Output the [x, y] coordinate of the center of the cell containing the given text.  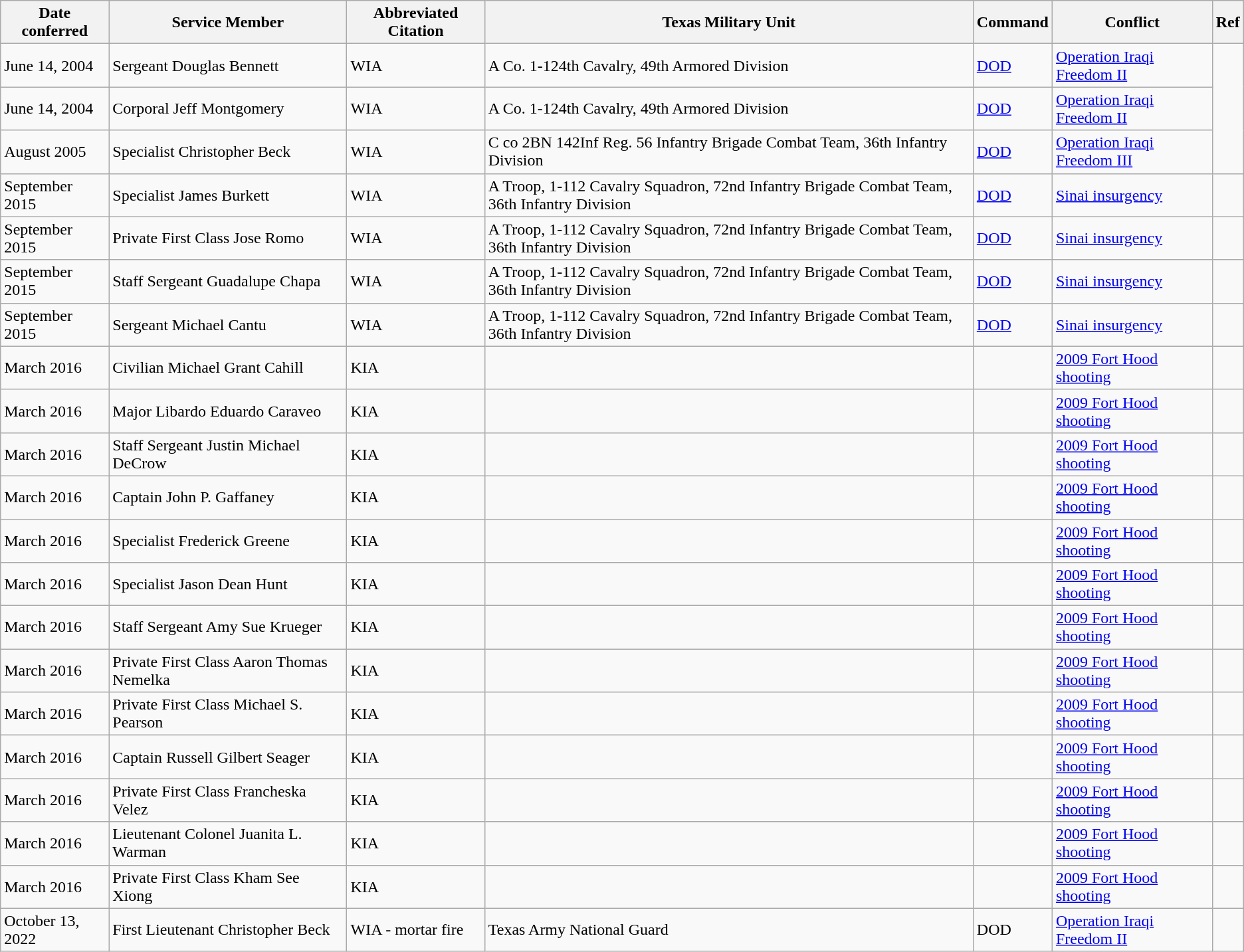
Staff Sergeant Amy Sue Krueger [228, 627]
Operation Iraqi Freedom III [1132, 151]
Abbreviated Citation [416, 23]
Date conferred [54, 23]
Conflict [1132, 23]
October 13, 2022 [54, 930]
Private First Class Kham See Xiong [228, 886]
Major Libardo Eduardo Caraveo [228, 411]
Specialist Frederick Greene [228, 541]
Specialist James Burkett [228, 195]
Civilian Michael Grant Cahill [228, 368]
Service Member [228, 23]
Captain John P. Gaffaney [228, 497]
Sergeant Douglas Bennett [228, 65]
Captain Russell Gilbert Seager [228, 757]
C co 2BN 142Inf Reg. 56 Infantry Brigade Combat Team, 36th Infantry Division [728, 151]
Private First Class Jose Romo [228, 238]
Specialist Christopher Beck [228, 151]
Corporal Jeff Montgomery [228, 109]
August 2005 [54, 151]
Private First Class Michael S. Pearson [228, 714]
First Lieutenant Christopher Beck [228, 930]
Texas Military Unit [728, 23]
Private First Class Francheska Velez [228, 800]
Private First Class Aaron Thomas Nemelka [228, 671]
Ref [1228, 23]
Texas Army National Guard [728, 930]
Staff Sergeant Justin Michael DeCrow [228, 454]
Staff Sergeant Guadalupe Chapa [228, 282]
Specialist Jason Dean Hunt [228, 585]
WIA - mortar fire [416, 930]
Command [1013, 23]
Lieutenant Colonel Juanita L. Warman [228, 844]
Sergeant Michael Cantu [228, 324]
